Capture the cell that displays the provided text and extract its (X, Y) central coordinate. 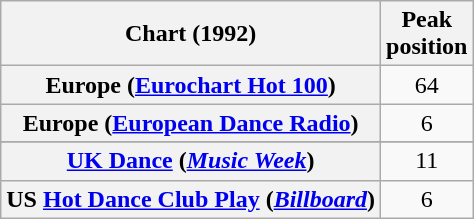
Europe (European Dance Radio) (191, 123)
11 (427, 161)
US Hot Dance Club Play (Billboard) (191, 199)
Europe (Eurochart Hot 100) (191, 85)
64 (427, 85)
Chart (1992) (191, 34)
UK Dance (Music Week) (191, 161)
Peakposition (427, 34)
